Locate the cell with the specified text and output its (X, Y) center coordinate. 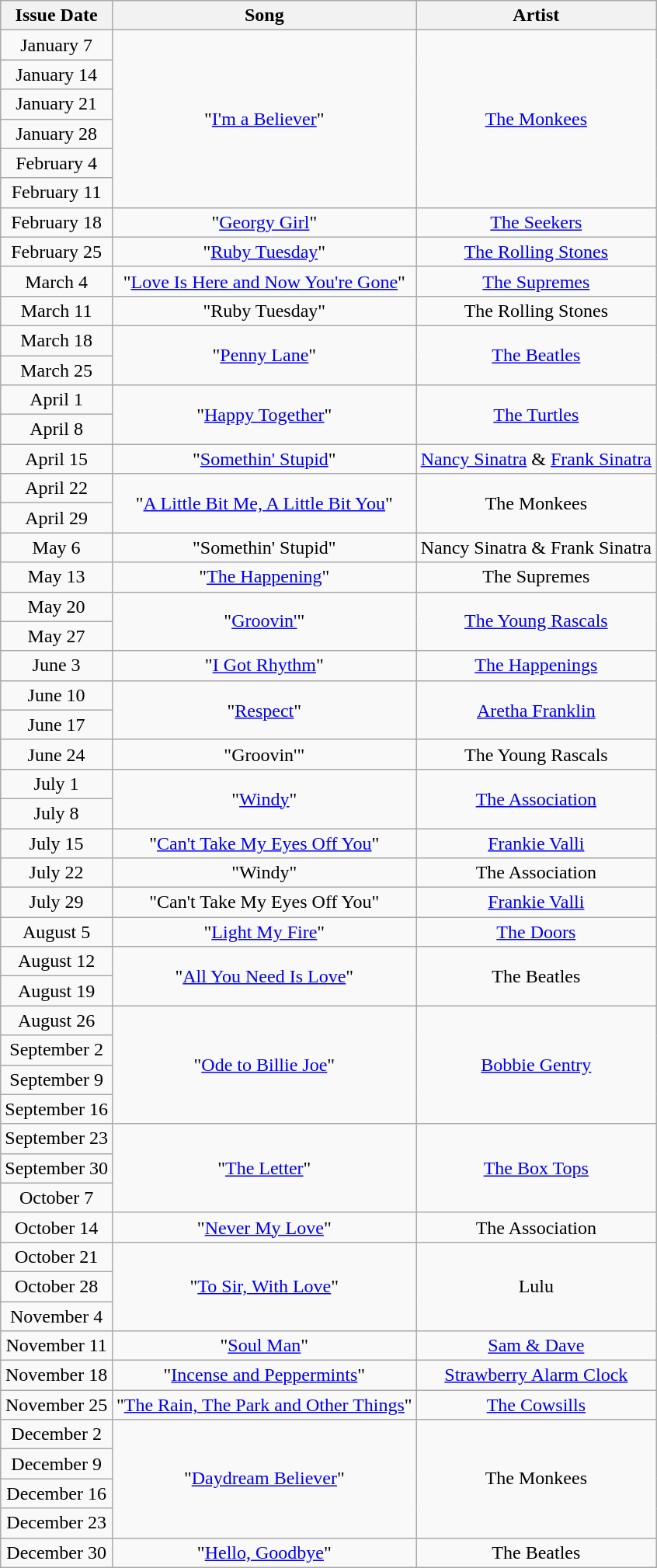
June 17 (57, 725)
May 27 (57, 636)
"Never My Love" (264, 1227)
Strawberry Alarm Clock (536, 1375)
"To Sir, With Love" (264, 1286)
May 20 (57, 607)
December 30 (57, 1552)
December 9 (57, 1464)
December 2 (57, 1434)
The Box Tops (536, 1168)
December 16 (57, 1493)
The Doors (536, 932)
July 1 (57, 784)
January 7 (57, 45)
The Cowsills (536, 1405)
October 21 (57, 1257)
February 25 (57, 252)
"Ode to Billie Joe" (264, 1065)
Aretha Franklin (536, 710)
"The Rain, The Park and Other Things" (264, 1405)
September 9 (57, 1080)
"Light My Fire" (264, 932)
The Seekers (536, 222)
June 10 (57, 695)
August 19 (57, 991)
"I'm a Believer" (264, 119)
October 7 (57, 1198)
"A Little Bit Me, A Little Bit You" (264, 503)
Artist (536, 16)
January 28 (57, 134)
Sam & Dave (536, 1346)
February 4 (57, 163)
April 22 (57, 488)
July 8 (57, 813)
"Love Is Here and Now You're Gone" (264, 281)
November 11 (57, 1346)
"Penny Lane" (264, 355)
Song (264, 16)
April 8 (57, 429)
March 4 (57, 281)
May 13 (57, 577)
October 28 (57, 1286)
October 14 (57, 1227)
"Happy Together" (264, 415)
April 1 (57, 400)
March 11 (57, 311)
July 22 (57, 873)
July 29 (57, 902)
"Soul Man" (264, 1346)
March 25 (57, 370)
"Respect" (264, 710)
March 18 (57, 340)
August 26 (57, 1020)
The Happenings (536, 666)
"The Letter" (264, 1168)
June 3 (57, 666)
"Hello, Goodbye" (264, 1552)
August 12 (57, 961)
"All You Need Is Love" (264, 976)
April 29 (57, 518)
April 15 (57, 459)
Bobbie Gentry (536, 1065)
February 18 (57, 222)
November 25 (57, 1405)
May 6 (57, 548)
September 30 (57, 1168)
December 23 (57, 1523)
November 18 (57, 1375)
January 14 (57, 75)
"Georgy Girl" (264, 222)
The Turtles (536, 415)
February 11 (57, 193)
July 15 (57, 843)
"I Got Rhythm" (264, 666)
January 21 (57, 104)
"The Happening" (264, 577)
September 23 (57, 1139)
September 16 (57, 1109)
August 5 (57, 932)
June 24 (57, 754)
November 4 (57, 1316)
September 2 (57, 1050)
Issue Date (57, 16)
Lulu (536, 1286)
"Daydream Believer" (264, 1479)
"Incense and Peppermints" (264, 1375)
